Detect which cell encompasses the target text, then output its [x, y] center coordinate. 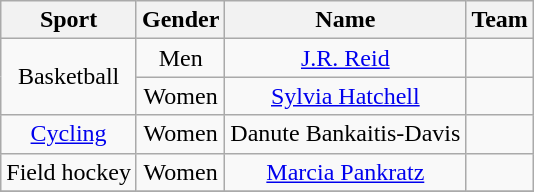
Field hockey [69, 172]
Sport [69, 20]
Men [180, 58]
Basketball [69, 77]
J.R. Reid [346, 58]
Marcia Pankratz [346, 172]
Sylvia Hatchell [346, 96]
Cycling [69, 134]
Team [500, 20]
Name [346, 20]
Danute Bankaitis-Davis [346, 134]
Gender [180, 20]
